Capture the cell that displays the provided text and extract its [X, Y] central coordinate. 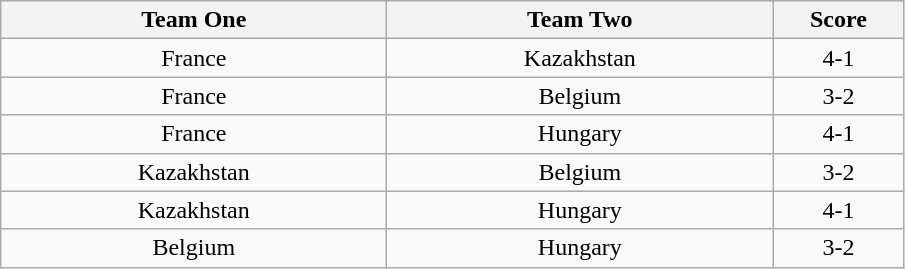
Team Two [580, 20]
Score [838, 20]
Team One [194, 20]
